Search for the cell housing the specified text and yield its [x, y] center coordinate. 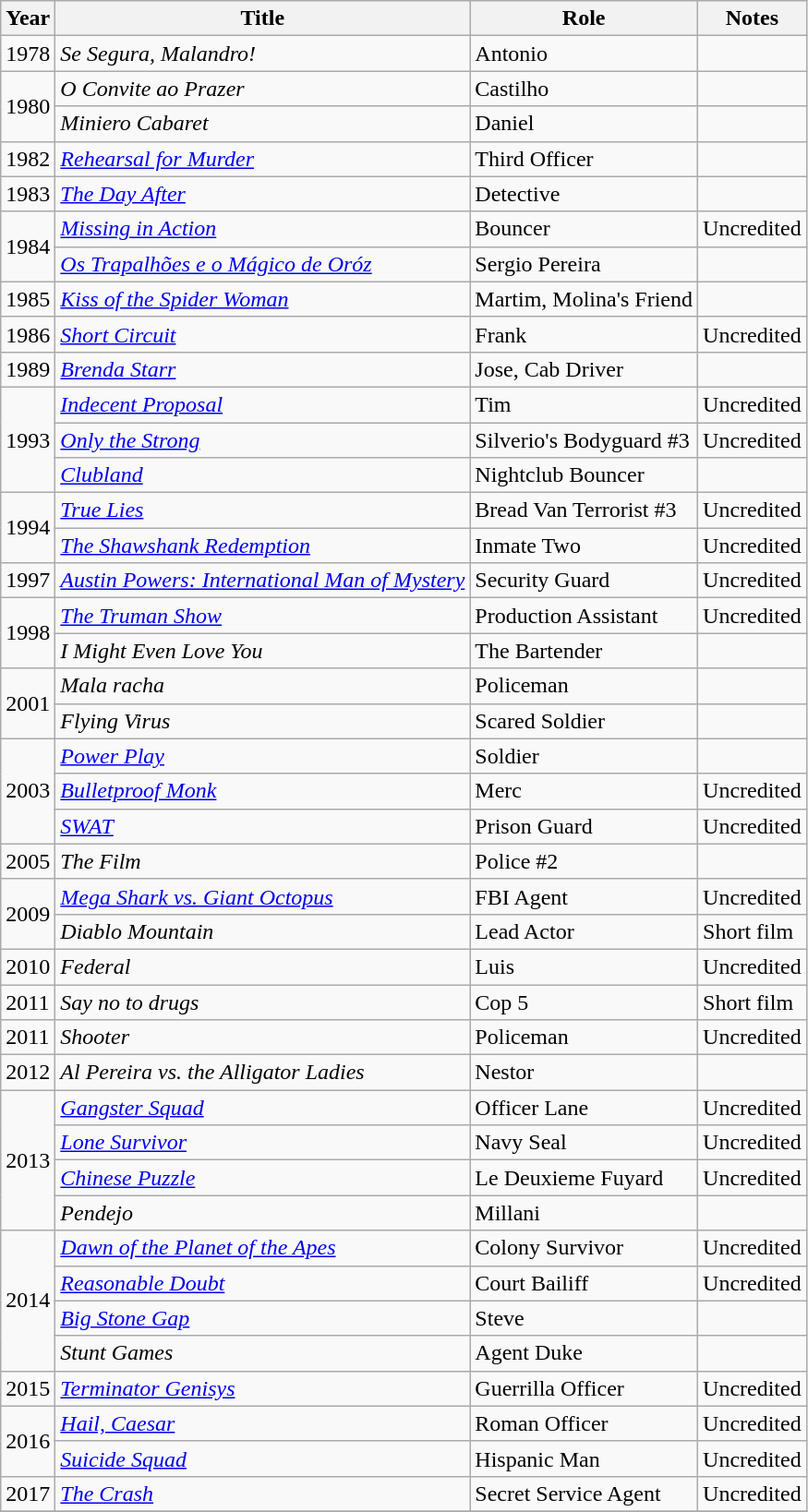
2010 [28, 966]
Rehearsal for Murder [262, 159]
Nightclub Bouncer [584, 475]
Se Segura, Malandro! [262, 54]
True Lies [262, 510]
2005 [28, 861]
I Might Even Love You [262, 651]
2016 [28, 1441]
Mala racha [262, 686]
Castilho [584, 89]
1997 [28, 581]
1985 [28, 299]
The Truman Show [262, 616]
Navy Seal [584, 1143]
1994 [28, 528]
Pendejo [262, 1213]
2009 [28, 914]
Silverio's Bodyguard #3 [584, 440]
Scared Soldier [584, 721]
Clubland [262, 475]
The Shawshank Redemption [262, 546]
Say no to drugs [262, 1002]
Steve [584, 1318]
Roman Officer [584, 1423]
Luis [584, 966]
Title [262, 18]
1980 [28, 106]
Bulletproof Monk [262, 791]
Bouncer [584, 229]
Suicide Squad [262, 1458]
Al Pereira vs. the Alligator Ladies [262, 1073]
Third Officer [584, 159]
Hail, Caesar [262, 1423]
Court Bailiff [584, 1283]
Detective [584, 194]
2013 [28, 1160]
Hispanic Man [584, 1458]
Reasonable Doubt [262, 1283]
Merc [584, 791]
Miniero Cabaret [262, 124]
Nestor [584, 1073]
1998 [28, 633]
The Crash [262, 1494]
Frank [584, 334]
Prison Guard [584, 826]
2001 [28, 703]
Bread Van Terrorist #3 [584, 510]
The Film [262, 861]
Martim, Molina's Friend [584, 299]
Only the Strong [262, 440]
1983 [28, 194]
Antonio [584, 54]
Brenda Starr [262, 369]
1978 [28, 54]
2014 [28, 1301]
Dawn of the Planet of the Apes [262, 1248]
Stunt Games [262, 1353]
Short Circuit [262, 334]
Jose, Cab Driver [584, 369]
Soldier [584, 756]
Police #2 [584, 861]
Indecent Proposal [262, 404]
O Convite ao Prazer [262, 89]
2015 [28, 1388]
1986 [28, 334]
Colony Survivor [584, 1248]
Role [584, 18]
Daniel [584, 124]
1984 [28, 246]
2017 [28, 1494]
Le Deuxieme Fuyard [584, 1178]
Shooter [262, 1038]
Officer Lane [584, 1108]
Lead Actor [584, 931]
Millani [584, 1213]
Mega Shark vs. Giant Octopus [262, 896]
Missing in Action [262, 229]
SWAT [262, 826]
Notes [753, 18]
Federal [262, 966]
Power Play [262, 756]
Production Assistant [584, 616]
Gangster Squad [262, 1108]
2003 [28, 791]
Kiss of the Spider Woman [262, 299]
Flying Virus [262, 721]
Agent Duke [584, 1353]
Chinese Puzzle [262, 1178]
Austin Powers: International Man of Mystery [262, 581]
Cop 5 [584, 1002]
The Day After [262, 194]
Secret Service Agent [584, 1494]
FBI Agent [584, 896]
Tim [584, 404]
Year [28, 18]
Big Stone Gap [262, 1318]
2012 [28, 1073]
Guerrilla Officer [584, 1388]
Inmate Two [584, 546]
Terminator Genisys [262, 1388]
1989 [28, 369]
Os Trapalhões e o Mágico de Oróz [262, 264]
The Bartender [584, 651]
1982 [28, 159]
Sergio Pereira [584, 264]
Lone Survivor [262, 1143]
1993 [28, 439]
Security Guard [584, 581]
Diablo Mountain [262, 931]
